Locate the cell with the specified text and output its [X, Y] center coordinate. 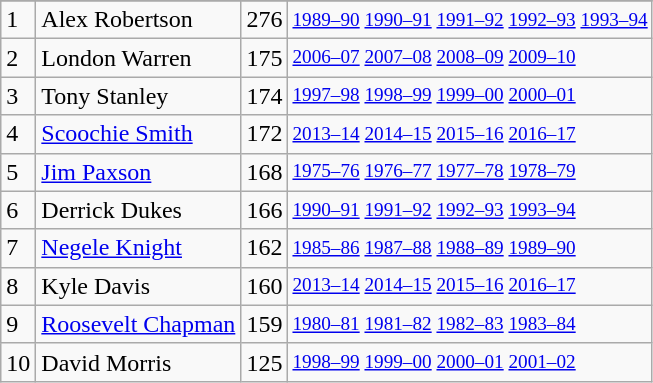
2006–07 2007–08 2008–09 2009–10 [470, 58]
Tony Stanley [138, 96]
1997–98 1998–99 1999–00 2000–01 [470, 96]
174 [264, 96]
168 [264, 172]
5 [18, 172]
8 [18, 286]
160 [264, 286]
2 [18, 58]
1985–86 1987–88 1988–89 1989–90 [470, 248]
Alex Robertson [138, 20]
Negele Knight [138, 248]
125 [264, 362]
1990–91 1991–92 1992–93 1993–94 [470, 210]
Jim Paxson [138, 172]
172 [264, 134]
175 [264, 58]
Roosevelt Chapman [138, 324]
10 [18, 362]
6 [18, 210]
1989–90 1990–91 1991–92 1992–93 1993–94 [470, 20]
London Warren [138, 58]
Scoochie Smith [138, 134]
166 [264, 210]
David Morris [138, 362]
7 [18, 248]
3 [18, 96]
159 [264, 324]
1980–81 1981–82 1982–83 1983–84 [470, 324]
1 [18, 20]
Derrick Dukes [138, 210]
9 [18, 324]
1975–76 1976–77 1977–78 1978–79 [470, 172]
162 [264, 248]
4 [18, 134]
276 [264, 20]
1998–99 1999–00 2000–01 2001–02 [470, 362]
Kyle Davis [138, 286]
